Return the [X, Y] coordinate for the center point of the cell that contains the specified text.  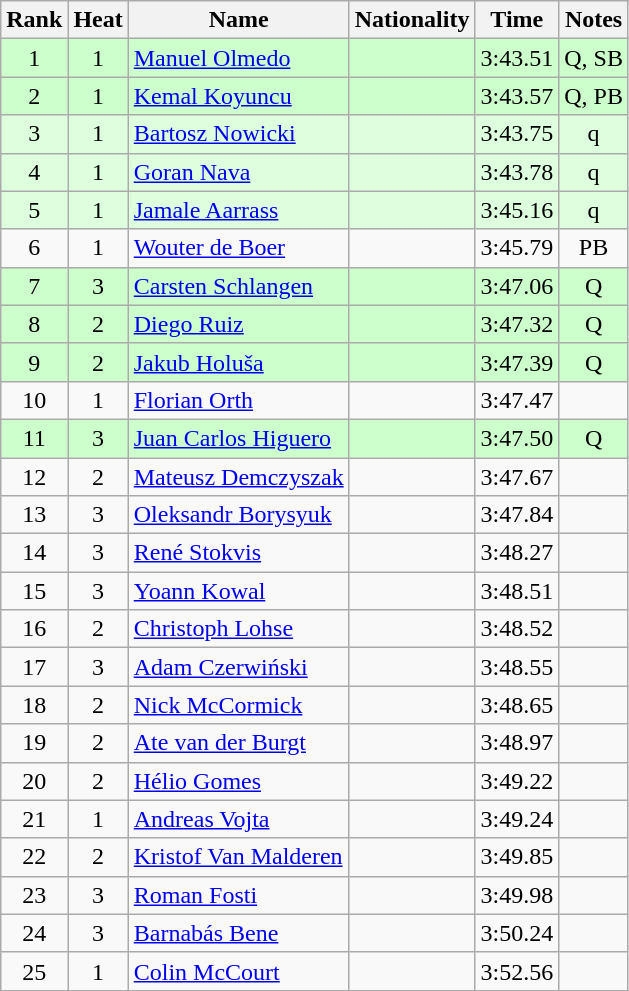
3:45.16 [517, 210]
3:47.06 [517, 286]
5 [34, 210]
Roman Fosti [238, 895]
25 [34, 971]
22 [34, 857]
3:47.32 [517, 324]
Colin McCourt [238, 971]
Goran Nava [238, 172]
4 [34, 172]
3:52.56 [517, 971]
14 [34, 553]
Kristof Van Malderen [238, 857]
24 [34, 933]
Nationality [412, 20]
19 [34, 743]
Christoph Lohse [238, 629]
3:49.24 [517, 819]
Time [517, 20]
3:48.55 [517, 667]
René Stokvis [238, 553]
Ate van der Burgt [238, 743]
Notes [594, 20]
Florian Orth [238, 400]
3:43.57 [517, 96]
3:49.22 [517, 781]
11 [34, 438]
3:47.50 [517, 438]
Name [238, 20]
7 [34, 286]
Diego Ruiz [238, 324]
3:49.85 [517, 857]
3:47.67 [517, 477]
17 [34, 667]
23 [34, 895]
3:50.24 [517, 933]
21 [34, 819]
3:43.75 [517, 134]
10 [34, 400]
3:47.39 [517, 362]
Yoann Kowal [238, 591]
3:48.97 [517, 743]
Q, PB [594, 96]
Juan Carlos Higuero [238, 438]
20 [34, 781]
Wouter de Boer [238, 248]
Adam Czerwiński [238, 667]
Carsten Schlangen [238, 286]
3:48.51 [517, 591]
3:47.84 [517, 515]
Manuel Olmedo [238, 58]
Mateusz Demczyszak [238, 477]
Bartosz Nowicki [238, 134]
3:43.51 [517, 58]
3:48.52 [517, 629]
Barnabás Bene [238, 933]
3:45.79 [517, 248]
13 [34, 515]
18 [34, 705]
8 [34, 324]
Andreas Vojta [238, 819]
Q, SB [594, 58]
3:48.27 [517, 553]
Hélio Gomes [238, 781]
6 [34, 248]
3:47.47 [517, 400]
Heat [98, 20]
9 [34, 362]
12 [34, 477]
3:48.65 [517, 705]
PB [594, 248]
3:49.98 [517, 895]
15 [34, 591]
Jakub Holuša [238, 362]
Oleksandr Borysyuk [238, 515]
Rank [34, 20]
Jamale Aarrass [238, 210]
3:43.78 [517, 172]
16 [34, 629]
Nick McCormick [238, 705]
Kemal Koyuncu [238, 96]
